Pinpoint the cell where the given text exists, returning its [x, y] midpoint coordinate. 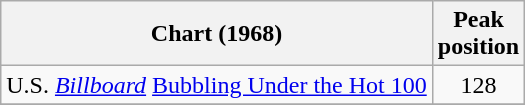
Chart (1968) [217, 34]
Peakposition [478, 34]
128 [478, 85]
U.S. Billboard Bubbling Under the Hot 100 [217, 85]
